Detect which cell encompasses the target text, then output its (x, y) center coordinate. 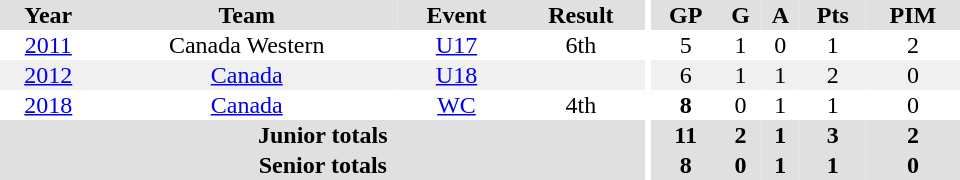
11 (686, 135)
Team (247, 15)
6th (580, 45)
Canada Western (247, 45)
3 (833, 135)
6 (686, 75)
G (740, 15)
Senior totals (323, 165)
2011 (48, 45)
GP (686, 15)
PIM (913, 15)
A (780, 15)
Junior totals (323, 135)
U17 (456, 45)
Event (456, 15)
5 (686, 45)
Pts (833, 15)
2018 (48, 105)
U18 (456, 75)
Result (580, 15)
Year (48, 15)
2012 (48, 75)
4th (580, 105)
WC (456, 105)
